Return (X, Y) of the center of cell containing provided text 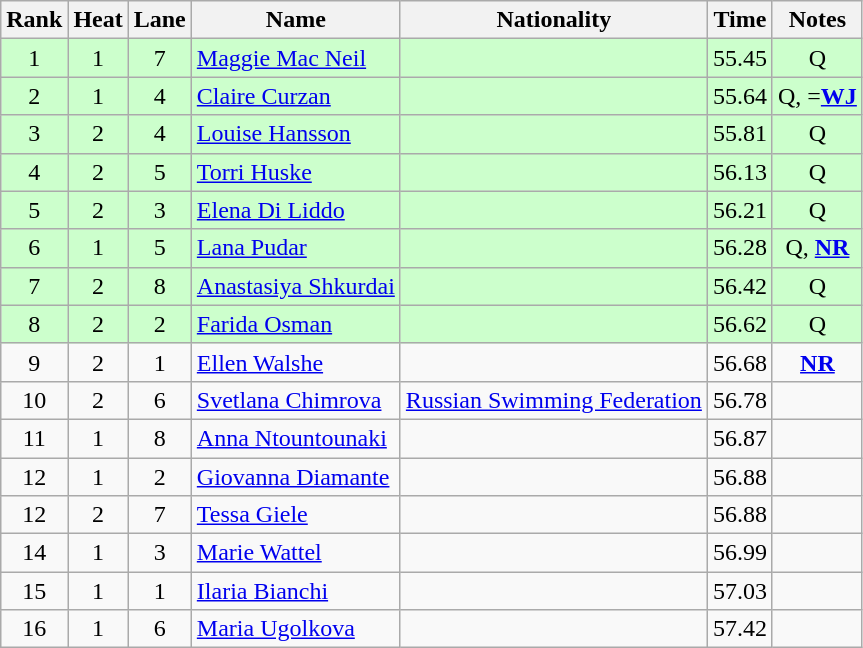
56.42 (740, 286)
Marie Wattel (296, 553)
15 (34, 591)
Torri Huske (296, 172)
Heat (98, 20)
55.81 (740, 134)
Q, =WJ (817, 96)
56.28 (740, 248)
14 (34, 553)
Anastasiya Shkurdai (296, 286)
NR (817, 362)
Time (740, 20)
Maria Ugolkova (296, 629)
56.68 (740, 362)
Notes (817, 20)
Lana Pudar (296, 248)
Louise Hansson (296, 134)
Maggie Mac Neil (296, 58)
Name (296, 20)
56.62 (740, 324)
Q, NR (817, 248)
10 (34, 400)
Russian Swimming Federation (554, 400)
Elena Di Liddo (296, 210)
Farida Osman (296, 324)
Claire Curzan (296, 96)
16 (34, 629)
9 (34, 362)
57.42 (740, 629)
55.64 (740, 96)
Ilaria Bianchi (296, 591)
Anna Ntountounaki (296, 438)
11 (34, 438)
56.13 (740, 172)
56.99 (740, 553)
Giovanna Diamante (296, 477)
56.78 (740, 400)
Svetlana Chimrova (296, 400)
Tessa Giele (296, 515)
Lane (160, 20)
Nationality (554, 20)
56.87 (740, 438)
Rank (34, 20)
55.45 (740, 58)
56.21 (740, 210)
Ellen Walshe (296, 362)
57.03 (740, 591)
